Determine the (X, Y) coordinate at the center of the cell enclosing the given text.  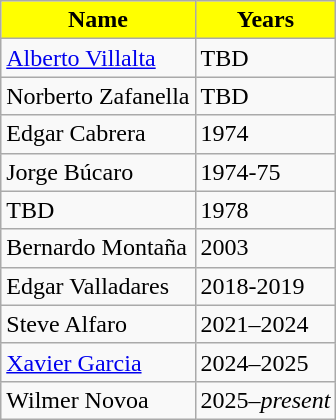
2021–2024 (266, 324)
Alberto Villalta (98, 58)
Bernardo Montaña (98, 248)
2018-2019 (266, 286)
Xavier Garcia (98, 362)
1974 (266, 134)
Norberto Zafanella (98, 96)
1978 (266, 210)
Years (266, 20)
Edgar Cabrera (98, 134)
Steve Alfaro (98, 324)
1974-75 (266, 172)
Name (98, 20)
Edgar Valladares (98, 286)
Wilmer Novoa (98, 400)
2003 (266, 248)
Jorge Búcaro (98, 172)
2024–2025 (266, 362)
2025–present (266, 400)
